Extract the [X, Y] coordinate from the center of the cell holding the provided text.  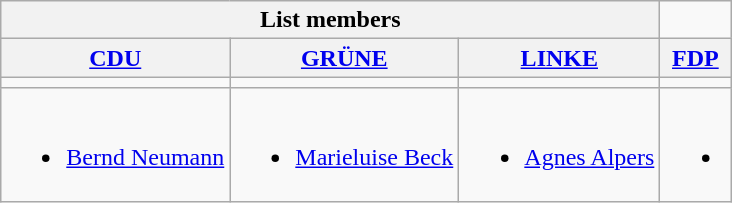
LINKE [560, 58]
List members [330, 20]
Bernd Neumann [116, 144]
CDU [116, 58]
Marieluise Beck [344, 144]
Agnes Alpers [560, 144]
FDP [696, 58]
GRÜNE [344, 58]
